Capture the cell that displays the provided text and extract its (X, Y) central coordinate. 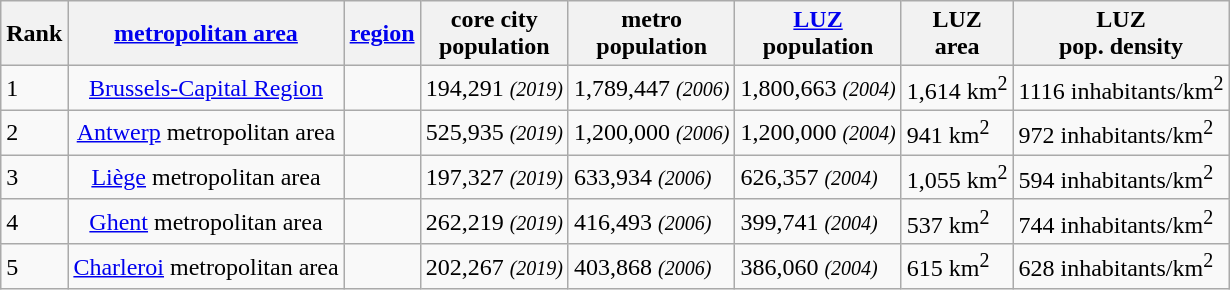
1,800,663 (2004) (818, 88)
594 inhabitants/km2 (1121, 178)
537 km2 (957, 222)
metropolitan area (206, 34)
metro population (651, 34)
5 (34, 266)
4 (34, 222)
626,357 (2004) (818, 178)
Charleroi metropolitan area (206, 266)
194,291 (2019) (494, 88)
615 km2 (957, 266)
1,614 km2 (957, 88)
1,789,447 (2006) (651, 88)
Rank (34, 34)
386,060 (2004) (818, 266)
Liège metropolitan area (206, 178)
Antwerp metropolitan area (206, 132)
202,267 (2019) (494, 266)
Brussels-Capital Region (206, 88)
3 (34, 178)
2 (34, 132)
941 km2 (957, 132)
416,493 (2006) (651, 222)
1,200,000 (2006) (651, 132)
633,934 (2006) (651, 178)
region (382, 34)
1,200,000 (2004) (818, 132)
744 inhabitants/km2 (1121, 222)
1,055 km2 (957, 178)
LUZ area (957, 34)
1 (34, 88)
525,935 (2019) (494, 132)
972 inhabitants/km2 (1121, 132)
262,219 (2019) (494, 222)
197,327 (2019) (494, 178)
Ghent metropolitan area (206, 222)
LUZ population (818, 34)
403,868 (2006) (651, 266)
628 inhabitants/km2 (1121, 266)
399,741 (2004) (818, 222)
1116 inhabitants/km2 (1121, 88)
core city population (494, 34)
LUZ pop. density (1121, 34)
